Pinpoint the cell where the given text exists, returning its (x, y) midpoint coordinate. 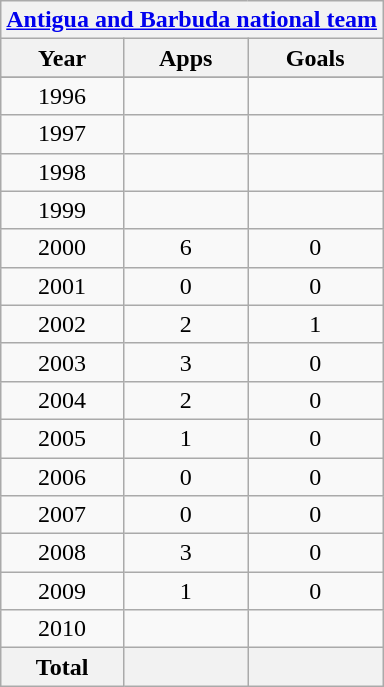
Goals (316, 58)
2001 (62, 286)
2004 (62, 400)
2000 (62, 248)
6 (185, 248)
2009 (62, 591)
Apps (185, 58)
Antigua and Barbuda national team (192, 20)
1997 (62, 134)
2007 (62, 515)
1999 (62, 210)
Year (62, 58)
2006 (62, 477)
1998 (62, 172)
Total (62, 667)
1996 (62, 96)
2010 (62, 629)
2003 (62, 362)
2008 (62, 553)
2002 (62, 324)
2005 (62, 438)
